Identify which cell holds the provided text, then report its [X, Y] central coordinate. 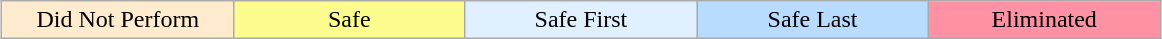
Did Not Perform [118, 20]
Safe Last [813, 20]
Safe First [581, 20]
Safe [350, 20]
Eliminated [1044, 20]
